Locate the cell with the specified text and output its (x, y) center coordinate. 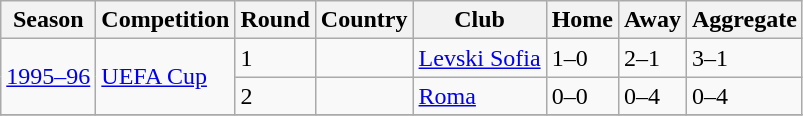
Country (364, 20)
Round (275, 20)
Season (48, 20)
1995–96 (48, 77)
Club (480, 20)
Aggregate (744, 20)
Levski Sofia (480, 58)
Roma (480, 96)
1 (275, 58)
UEFA Cup (166, 77)
Competition (166, 20)
3–1 (744, 58)
2–1 (652, 58)
1–0 (582, 58)
2 (275, 96)
Home (582, 20)
0–0 (582, 96)
Away (652, 20)
